Locate the cell with the specified text and output its (X, Y) center coordinate. 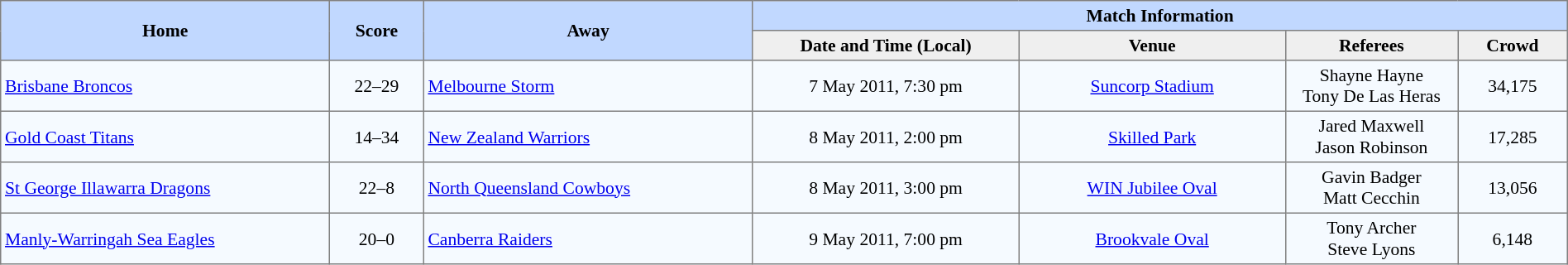
Tony ArcherSteve Lyons (1371, 238)
9 May 2011, 7:00 pm (886, 238)
North Queensland Cowboys (588, 188)
St George Illawarra Dragons (165, 188)
22–29 (377, 86)
Referees (1371, 46)
13,056 (1513, 188)
20–0 (377, 238)
Home (165, 31)
Canberra Raiders (588, 238)
Gavin BadgerMatt Cecchin (1371, 188)
Match Information (1159, 16)
Brookvale Oval (1152, 238)
34,175 (1513, 86)
7 May 2011, 7:30 pm (886, 86)
WIN Jubilee Oval (1152, 188)
Score (377, 31)
22–8 (377, 188)
Away (588, 31)
New Zealand Warriors (588, 137)
8 May 2011, 2:00 pm (886, 137)
Brisbane Broncos (165, 86)
6,148 (1513, 238)
Shayne HayneTony De Las Heras (1371, 86)
Suncorp Stadium (1152, 86)
17,285 (1513, 137)
Melbourne Storm (588, 86)
Manly-Warringah Sea Eagles (165, 238)
Jared MaxwellJason Robinson (1371, 137)
Venue (1152, 46)
8 May 2011, 3:00 pm (886, 188)
Crowd (1513, 46)
14–34 (377, 137)
Gold Coast Titans (165, 137)
Skilled Park (1152, 137)
Date and Time (Local) (886, 46)
